Pinpoint the cell where the given text exists, returning its (X, Y) midpoint coordinate. 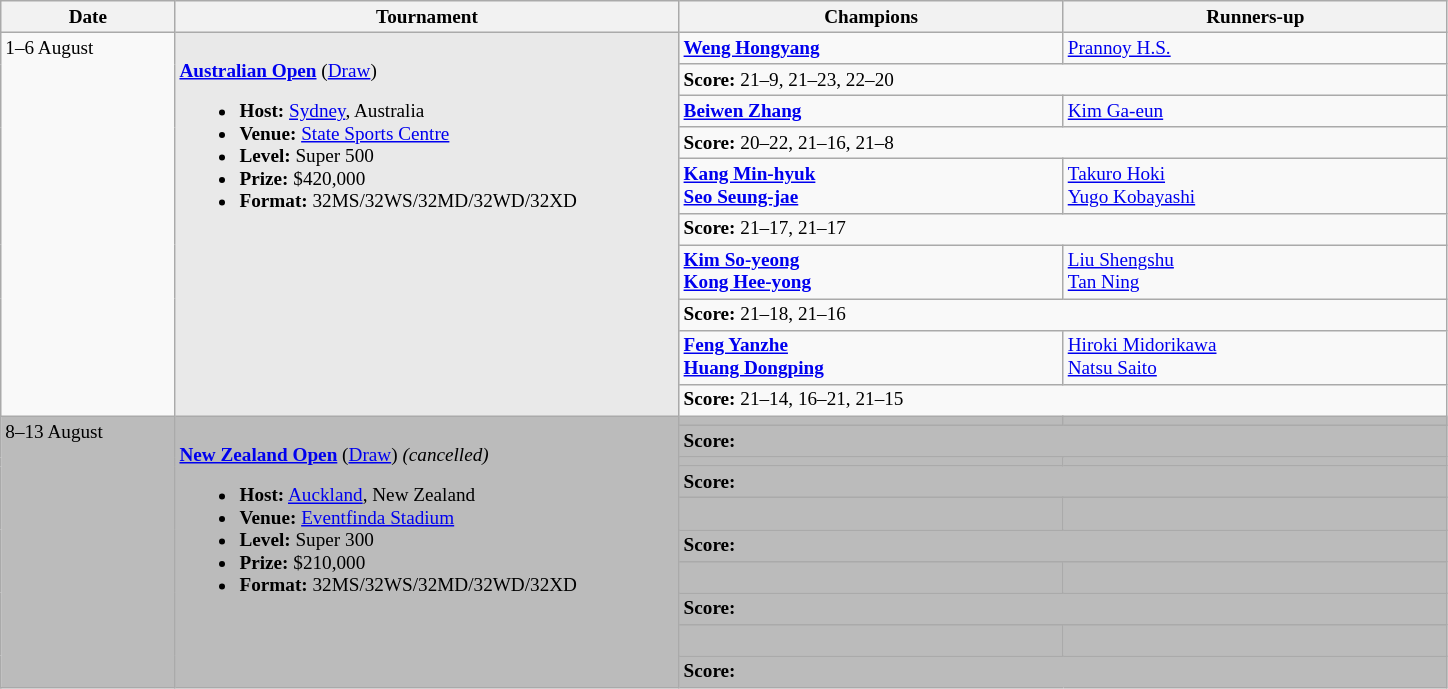
Weng Hongyang (871, 48)
Australian Open (Draw)Host: Sydney, AustraliaVenue: State Sports CentreLevel: Super 500Prize: $420,000Format: 32MS/32WS/32MD/32WD/32XD (427, 224)
Champions (871, 17)
Score: 21–9, 21–23, 22–20 (1063, 80)
Feng Yanzhe Huang Dongping (871, 357)
Beiwen Zhang (871, 111)
Score: 20–22, 21–16, 21–8 (1063, 143)
1–6 August (88, 224)
Runners-up (1255, 17)
8–13 August (88, 552)
Score: 21–17, 21–17 (1063, 229)
Kim Ga-eun (1255, 111)
Tournament (427, 17)
Liu Shengshu Tan Ning (1255, 272)
Score: 21–18, 21–16 (1063, 315)
Takuro Hoki Yugo Kobayashi (1255, 186)
Kim So-yeong Kong Hee-yong (871, 272)
Prannoy H.S. (1255, 48)
Date (88, 17)
Hiroki Midorikawa Natsu Saito (1255, 357)
Kang Min-hyuk Seo Seung-jae (871, 186)
Score: 21–14, 16–21, 21–15 (1063, 400)
